Provide the (x, y) coordinate of the cell's center where the given text is located.  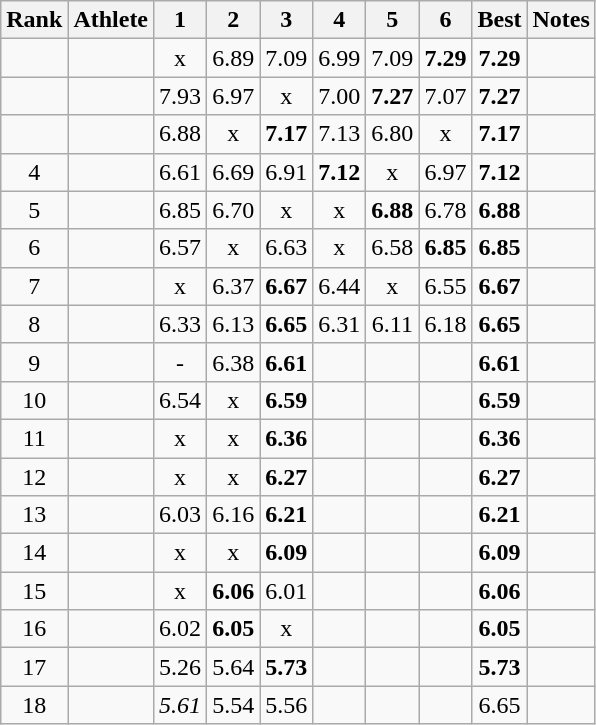
18 (34, 705)
6.18 (446, 324)
6.38 (234, 362)
5.64 (234, 667)
7 (34, 286)
6.11 (392, 324)
6.91 (286, 172)
7.07 (446, 96)
6.13 (234, 324)
7.13 (340, 134)
7.93 (180, 96)
6.89 (234, 58)
6.16 (234, 515)
6.58 (392, 248)
9 (34, 362)
6.99 (340, 58)
3 (286, 20)
- (180, 362)
7.00 (340, 96)
11 (34, 438)
5.61 (180, 705)
8 (34, 324)
6.02 (180, 629)
Athlete (111, 20)
Notes (561, 20)
6.31 (340, 324)
6.03 (180, 515)
2 (234, 20)
15 (34, 591)
6.01 (286, 591)
6.78 (446, 210)
14 (34, 553)
6.80 (392, 134)
5.54 (234, 705)
6.54 (180, 400)
1 (180, 20)
6.44 (340, 286)
13 (34, 515)
16 (34, 629)
6.57 (180, 248)
12 (34, 477)
Best (500, 20)
6.33 (180, 324)
6.37 (234, 286)
5.26 (180, 667)
5.56 (286, 705)
Rank (34, 20)
6.70 (234, 210)
6.55 (446, 286)
6.69 (234, 172)
10 (34, 400)
17 (34, 667)
6.63 (286, 248)
